Provide the [X, Y] coordinate of the cell's center where the given text is located.  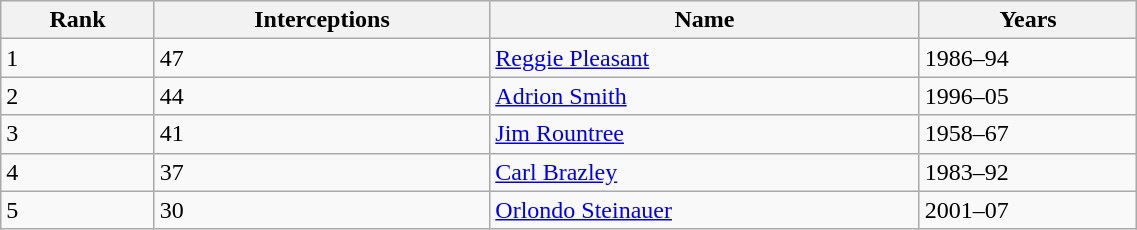
1958–67 [1028, 134]
1996–05 [1028, 96]
Interceptions [322, 20]
1986–94 [1028, 58]
44 [322, 96]
47 [322, 58]
1 [78, 58]
1983–92 [1028, 172]
3 [78, 134]
Reggie Pleasant [704, 58]
Name [704, 20]
Jim Rountree [704, 134]
4 [78, 172]
41 [322, 134]
Orlondo Steinauer [704, 210]
2 [78, 96]
2001–07 [1028, 210]
5 [78, 210]
37 [322, 172]
30 [322, 210]
Years [1028, 20]
Carl Brazley [704, 172]
Adrion Smith [704, 96]
Rank [78, 20]
